For the text-containing cell, return its midpoint in [X, Y] coordinate format. 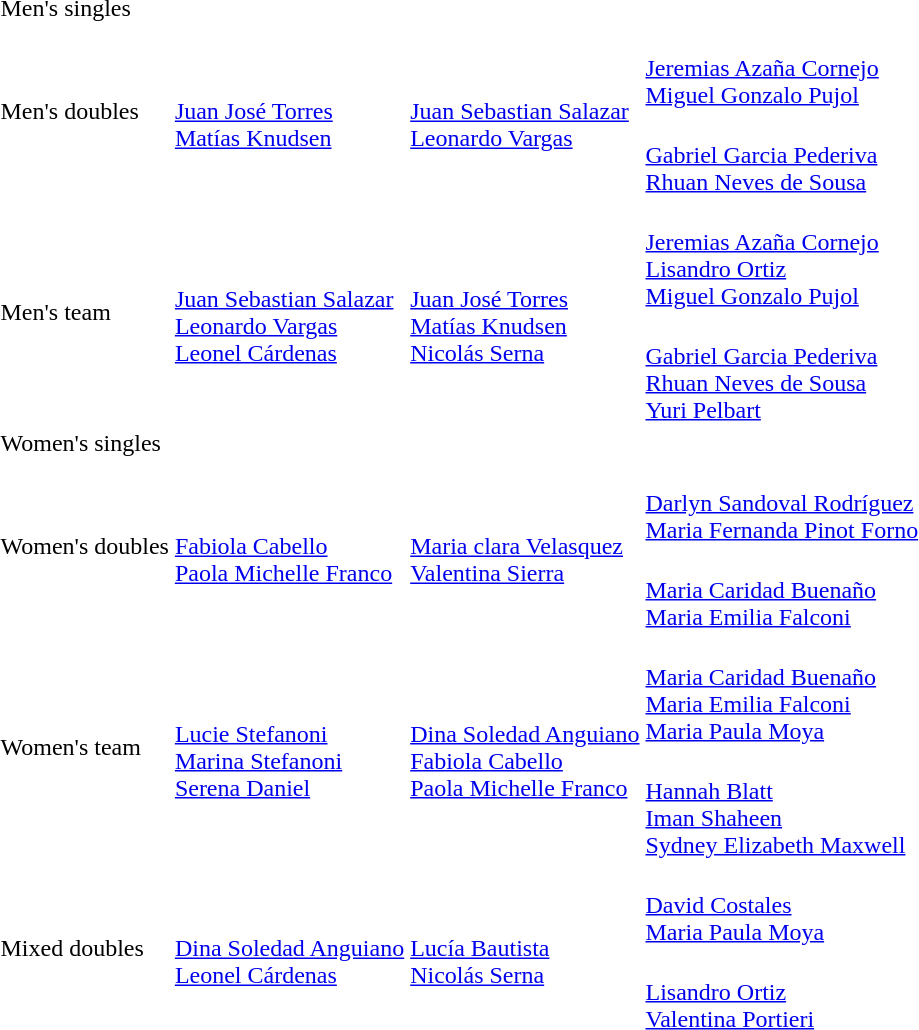
Juan Sebastian SalazarLeonardo VargasLeonel Cárdenas [289, 312]
Juan José TorresMatías KnudsenNicolás Serna [525, 312]
Juan José TorresMatías Knudsen [289, 112]
Juan Sebastian SalazarLeonardo Vargas [525, 112]
Dina Soledad AnguianoFabiola CabelloPaola Michelle Franco [525, 748]
Maria clara VelasquezValentina Sierra [525, 546]
Lucie StefanoniMarina StefanoniSerena Daniel [289, 748]
Fabiola CabelloPaola Michelle Franco [289, 546]
